Search for the cell housing the specified text and yield its [X, Y] center coordinate. 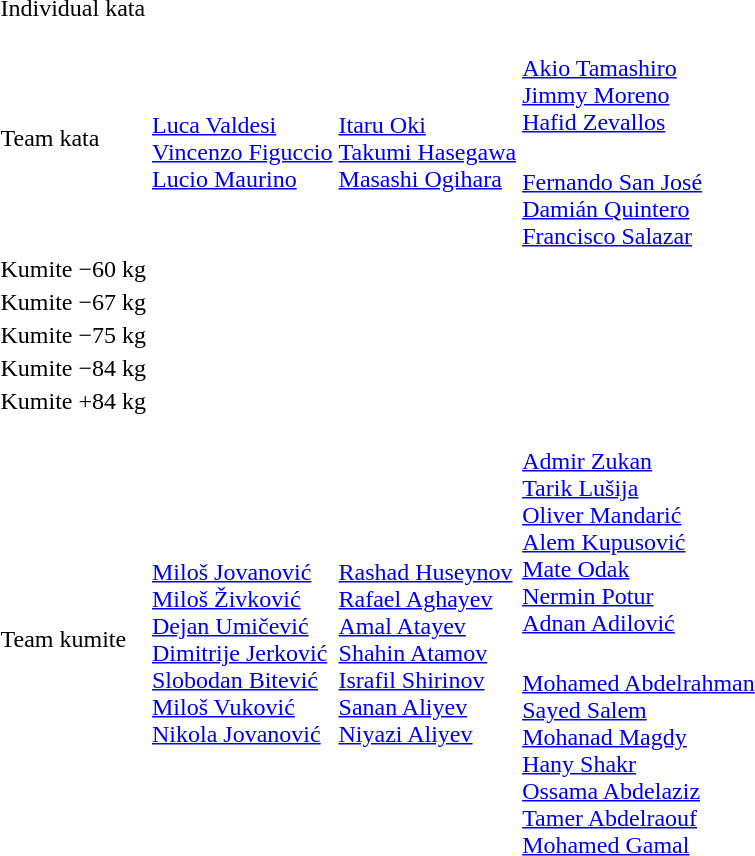
Itaru OkiTakumi HasegawaMasashi Ogihara [428, 138]
Luca ValdesiVincenzo FiguccioLucio Maurino [243, 138]
